Return [X, Y] of the center of cell containing provided text 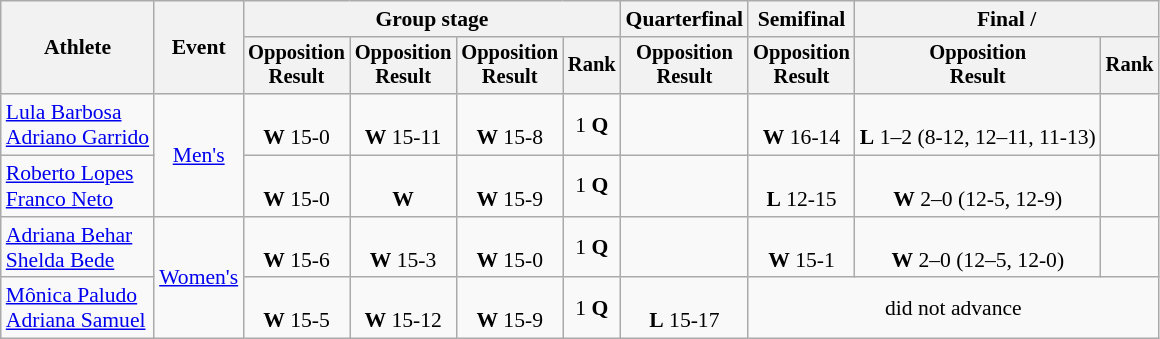
L 12-15 [802, 186]
did not advance [953, 308]
W 15-3 [404, 248]
L 1–2 (8-12, 12–11, 11-13) [978, 124]
Mônica PaludoAdriana Samuel [78, 308]
Roberto LopesFranco Neto [78, 186]
Lula BarbosaAdriano Garrido [78, 124]
Group stage [432, 19]
Semifinal [802, 19]
W 2–0 (12–5, 12-0) [978, 248]
Athlete [78, 48]
W [404, 186]
W 16-14 [802, 124]
Quarterfinal [685, 19]
W 15-8 [510, 124]
Men's [198, 155]
W 15-1 [802, 248]
W 15-12 [404, 308]
Adriana BeharShelda Bede [78, 248]
W 2–0 (12-5, 12-9) [978, 186]
W 15-11 [404, 124]
Final / [1007, 19]
Event [198, 48]
W 15-6 [296, 248]
W 15-5 [296, 308]
Women's [198, 278]
L 15-17 [685, 308]
